Determine the (X, Y) coordinate at the center of the cell enclosing the given text.  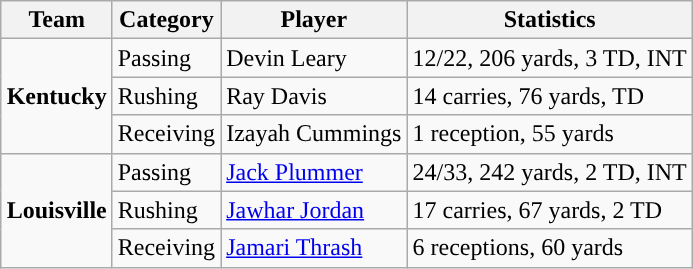
Category (166, 20)
17 carries, 67 yards, 2 TD (550, 210)
24/33, 242 yards, 2 TD, INT (550, 172)
Jamari Thrash (314, 248)
Devin Leary (314, 58)
Statistics (550, 20)
14 carries, 76 yards, TD (550, 96)
6 receptions, 60 yards (550, 248)
Louisville (56, 210)
Player (314, 20)
Jawhar Jordan (314, 210)
Izayah Cummings (314, 134)
Jack Plummer (314, 172)
Kentucky (56, 96)
12/22, 206 yards, 3 TD, INT (550, 58)
Ray Davis (314, 96)
1 reception, 55 yards (550, 134)
Team (56, 20)
